Return the [X, Y] coordinate for the center point of the cell that contains the specified text.  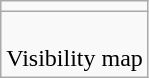
Visibility map [75, 44]
